Capture the cell that displays the provided text and extract its [x, y] central coordinate. 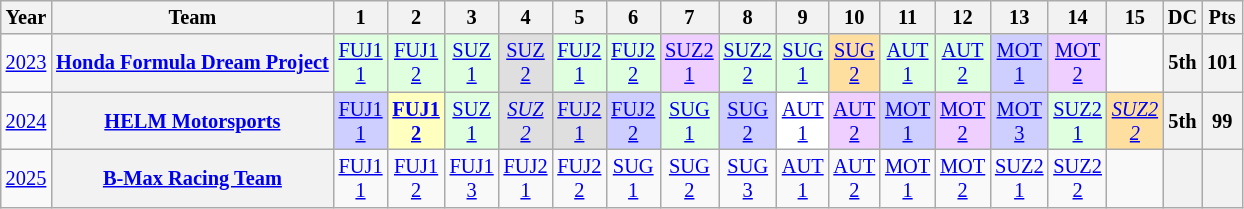
SUG3 [748, 178]
2025 [26, 178]
9 [803, 17]
1 [361, 17]
Honda Formula Dream Project [192, 63]
DC [1182, 17]
7 [689, 17]
2 [416, 17]
MOT3 [1019, 121]
14 [1077, 17]
Year [26, 17]
Team [192, 17]
5 [579, 17]
6 [633, 17]
4 [526, 17]
Pts [1222, 17]
2023 [26, 63]
11 [908, 17]
99 [1222, 121]
15 [1135, 17]
FUJ13 [472, 178]
2024 [26, 121]
8 [748, 17]
HELM Motorsports [192, 121]
101 [1222, 63]
12 [962, 17]
B-Max Racing Team [192, 178]
13 [1019, 17]
3 [472, 17]
10 [854, 17]
